Return (X, Y) of the center of cell containing provided text 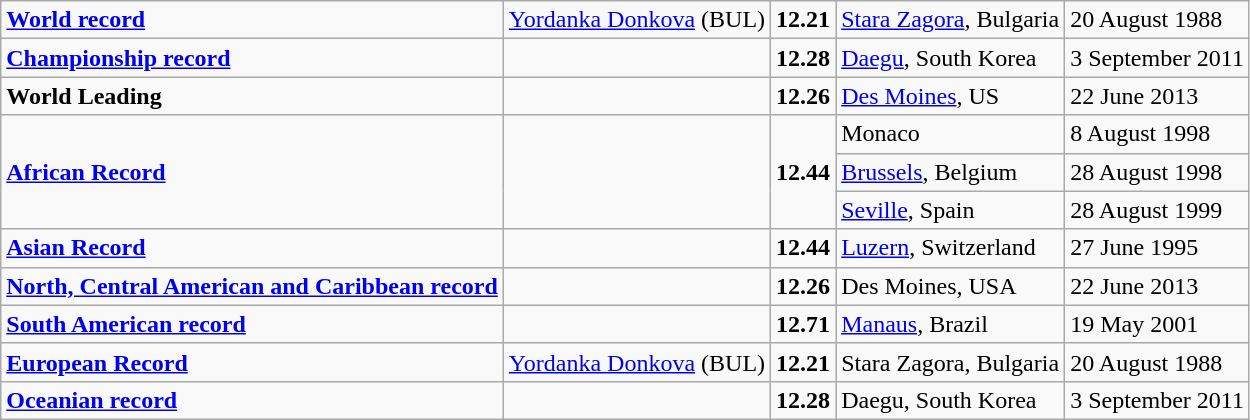
South American record (252, 324)
8 August 1998 (1158, 134)
European Record (252, 362)
North, Central American and Caribbean record (252, 286)
Luzern, Switzerland (950, 248)
World Leading (252, 96)
Asian Record (252, 248)
Manaus, Brazil (950, 324)
Championship record (252, 58)
12.71 (804, 324)
Seville, Spain (950, 210)
28 August 1998 (1158, 172)
Des Moines, US (950, 96)
Monaco (950, 134)
Oceanian record (252, 400)
27 June 1995 (1158, 248)
Brussels, Belgium (950, 172)
28 August 1999 (1158, 210)
19 May 2001 (1158, 324)
World record (252, 20)
Des Moines, USA (950, 286)
African Record (252, 172)
